Capture the cell that displays the provided text and extract its [X, Y] central coordinate. 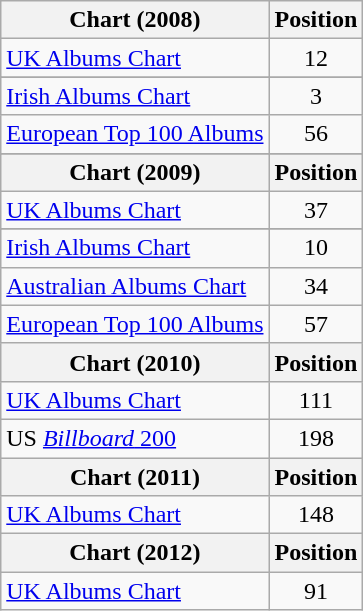
91 [316, 591]
34 [316, 286]
56 [316, 134]
37 [316, 210]
198 [316, 438]
111 [316, 400]
57 [316, 324]
Chart (2009) [135, 172]
3 [316, 96]
148 [316, 515]
Chart (2010) [135, 362]
Australian Albums Chart [135, 286]
Chart (2012) [135, 553]
Chart (2011) [135, 477]
Chart (2008) [135, 20]
10 [316, 248]
US Billboard 200 [135, 438]
12 [316, 58]
